Output the [x, y] coordinate of the center of the cell containing the given text.  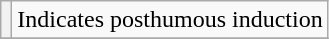
Indicates posthumous induction [170, 20]
